Scan for the cell matching the given text and deliver its (X, Y) coordinate at center. 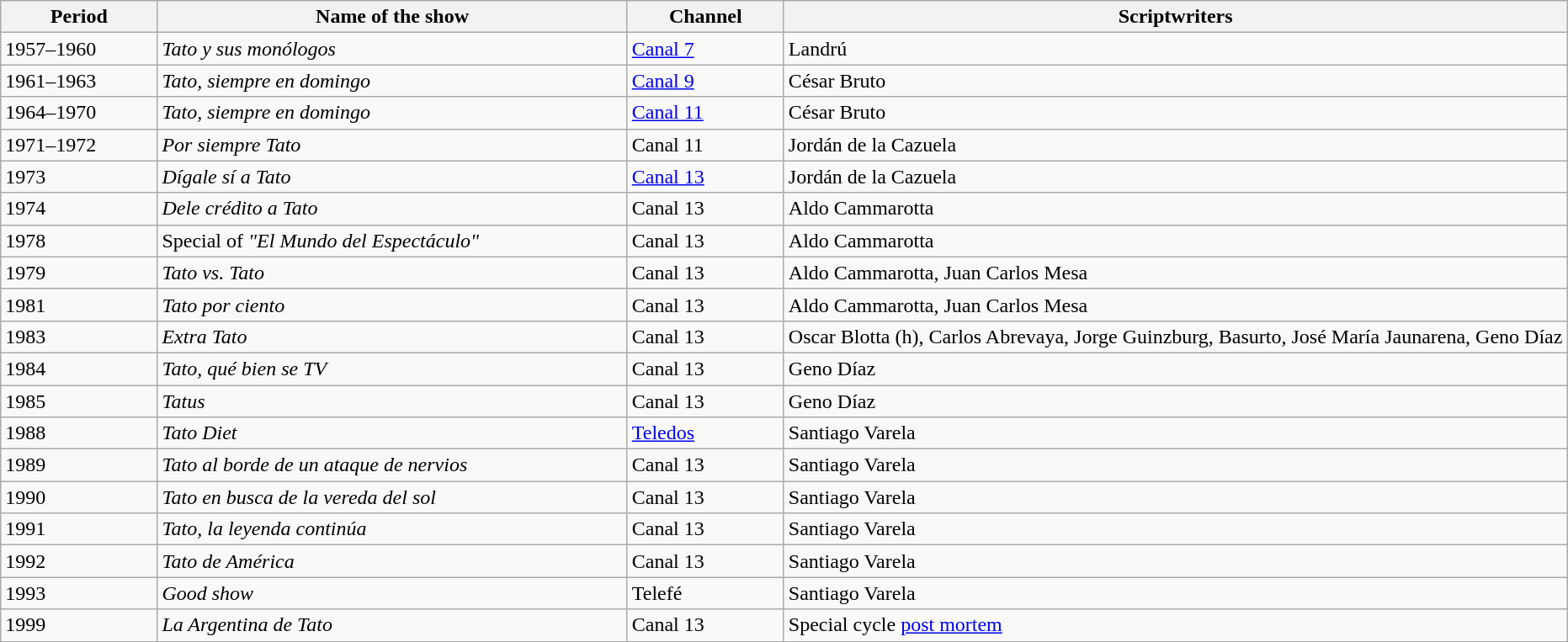
1993 (79, 593)
1999 (79, 625)
Special cycle post mortem (1175, 625)
Tato vs. Tato (392, 273)
Tato por ciento (392, 305)
Name of the show (392, 17)
Canal 7 (705, 49)
1974 (79, 209)
Channel (705, 17)
Tato, qué bien se TV (392, 369)
Tato, la leyenda continúa (392, 529)
Period (79, 17)
1971–1972 (79, 145)
Landrú (1175, 49)
Tato en busca de la vereda del sol (392, 497)
1981 (79, 305)
1961–1963 (79, 81)
Tato al borde de un ataque de nervios (392, 465)
Dígale sí a Tato (392, 177)
1992 (79, 561)
1984 (79, 369)
Por siempre Tato (392, 145)
Good show (392, 593)
Tato Diet (392, 433)
1957–1960 (79, 49)
Teledos (705, 433)
1988 (79, 433)
1985 (79, 401)
La Argentina de Tato (392, 625)
1978 (79, 241)
1983 (79, 337)
Telefé (705, 593)
1991 (79, 529)
Special of "El Mundo del Espectáculo" (392, 241)
1973 (79, 177)
Oscar Blotta (h), Carlos Abrevaya, Jorge Guinzburg, Basurto, José María Jaunarena, Geno Díaz (1175, 337)
Tato de América (392, 561)
1979 (79, 273)
1989 (79, 465)
Tatus (392, 401)
Dele crédito a Tato (392, 209)
1990 (79, 497)
Tato y sus monólogos (392, 49)
Extra Tato (392, 337)
1964–1970 (79, 113)
Canal 9 (705, 81)
Scriptwriters (1175, 17)
